Detect which cell encompasses the target text, then output its [X, Y] center coordinate. 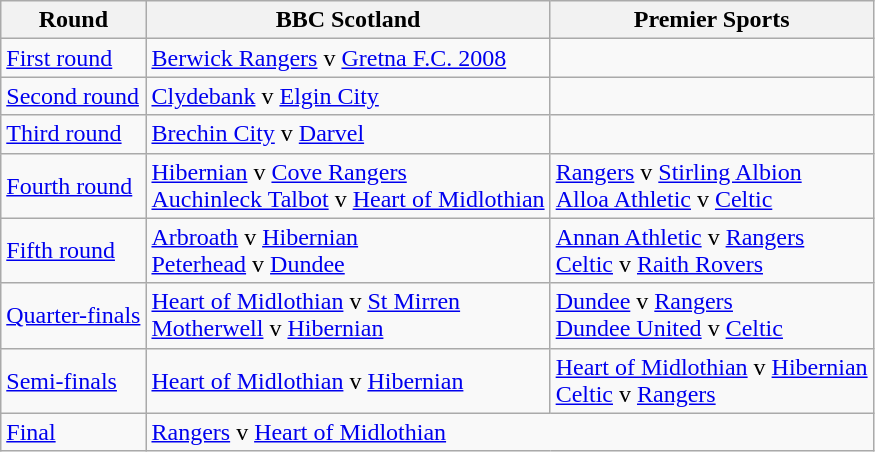
BBC Scotland [348, 20]
Heart of Midlothian v HibernianCeltic v Rangers [712, 380]
Fourth round [74, 186]
Dundee v RangersDundee United v Celtic [712, 316]
Annan Athletic v RangersCeltic v Raith Rovers [712, 250]
Fifth round [74, 250]
Premier Sports [712, 20]
Round [74, 20]
Arbroath v HibernianPeterhead v Dundee [348, 250]
Brechin City v Darvel [348, 134]
Hibernian v Cove RangersAuchinleck Talbot v Heart of Midlothian [348, 186]
Rangers v Stirling AlbionAlloa Athletic v Celtic [712, 186]
First round [74, 58]
Clydebank v Elgin City [348, 96]
Third round [74, 134]
Semi-finals [74, 380]
Heart of Midlothian v St MirrenMotherwell v Hibernian [348, 316]
Second round [74, 96]
Rangers v Heart of Midlothian [510, 432]
Final [74, 432]
Heart of Midlothian v Hibernian [348, 380]
Quarter-finals [74, 316]
Berwick Rangers v Gretna F.C. 2008 [348, 58]
